Scan for the cell matching the given text and deliver its (X, Y) coordinate at center. 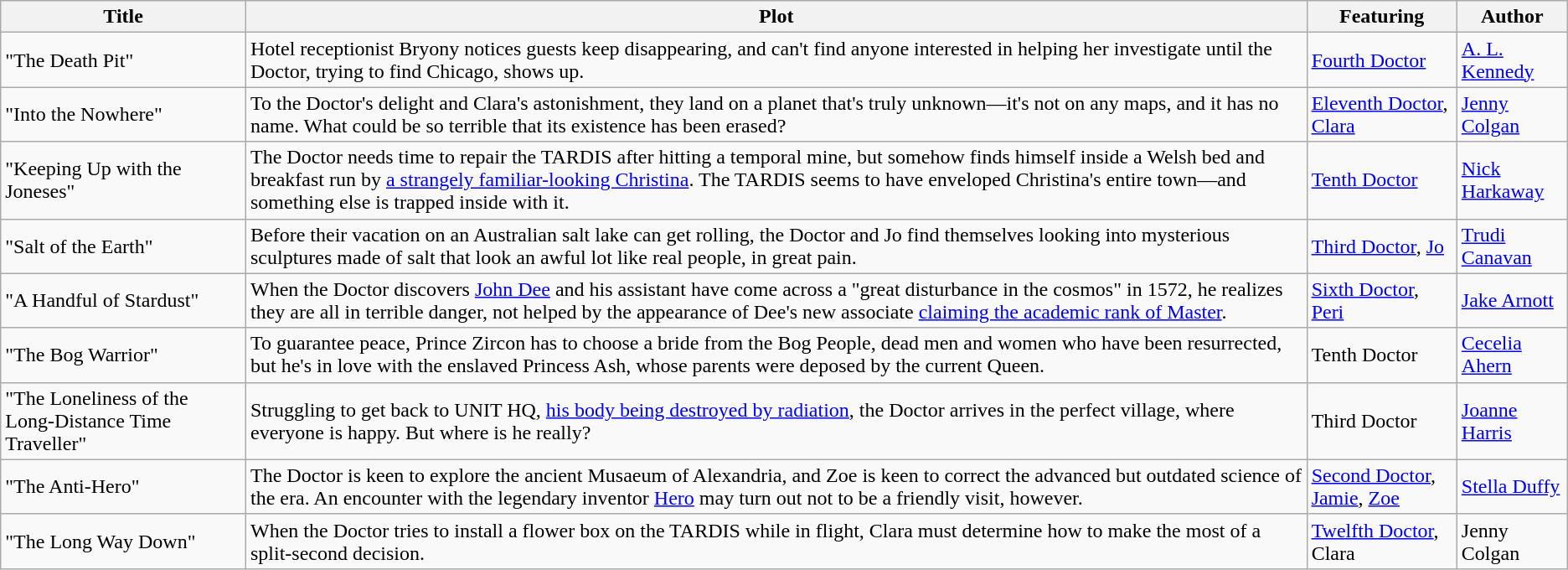
Author (1512, 17)
Stella Duffy (1512, 486)
Third Doctor (1382, 421)
Featuring (1382, 17)
Second Doctor, Jamie, Zoe (1382, 486)
Joanne Harris (1512, 421)
Cecelia Ahern (1512, 355)
"The Anti-Hero" (124, 486)
Nick Harkaway (1512, 180)
Third Doctor, Jo (1382, 246)
Fourth Doctor (1382, 60)
"Salt of the Earth" (124, 246)
"A Handful of Stardust" (124, 300)
When the Doctor tries to install a flower box on the TARDIS while in flight, Clara must determine how to make the most of a split-second decision. (776, 541)
"Into the Nowhere" (124, 114)
"The Death Pit" (124, 60)
"The Bog Warrior" (124, 355)
"Keeping Up with the Joneses" (124, 180)
A. L. Kennedy (1512, 60)
Trudi Canavan (1512, 246)
"The Loneliness of the Long-Distance Time Traveller" (124, 421)
Jake Arnott (1512, 300)
Twelfth Doctor, Clara (1382, 541)
Eleventh Doctor, Clara (1382, 114)
Title (124, 17)
Sixth Doctor, Peri (1382, 300)
"The Long Way Down" (124, 541)
Plot (776, 17)
